Extract the [X, Y] coordinate from the center of the cell holding the provided text.  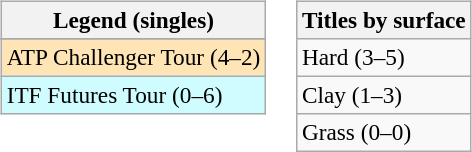
Clay (1–3) [384, 95]
Titles by surface [384, 20]
Hard (3–5) [384, 57]
ATP Challenger Tour (4–2) [133, 57]
ITF Futures Tour (0–6) [133, 95]
Grass (0–0) [384, 133]
Legend (singles) [133, 20]
